Provide the [X, Y] coordinate of the cell's center where the given text is located.  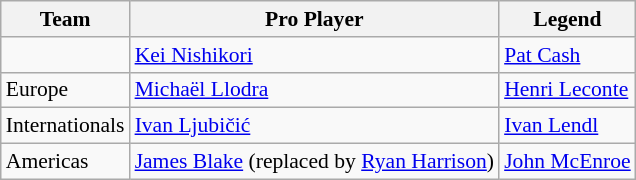
Team [66, 19]
Kei Nishikori [315, 55]
Legend [568, 19]
Internationals [66, 126]
Michaël Llodra [315, 90]
John McEnroe [568, 162]
Ivan Ljubičić [315, 126]
Europe [66, 90]
Pat Cash [568, 55]
Ivan Lendl [568, 126]
Pro Player [315, 19]
Henri Leconte [568, 90]
Americas [66, 162]
James Blake (replaced by Ryan Harrison) [315, 162]
